Pinpoint the cell where the given text exists, returning its [X, Y] midpoint coordinate. 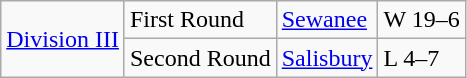
L 4–7 [422, 58]
Division III [63, 39]
Sewanee [327, 20]
W 19–6 [422, 20]
First Round [200, 20]
Salisbury [327, 58]
Second Round [200, 58]
